Locate the cell with the specified text and output its [X, Y] center coordinate. 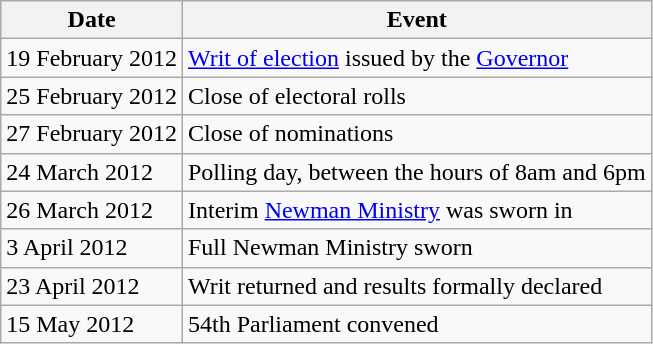
3 April 2012 [92, 248]
Writ of election issued by the Governor [416, 58]
Date [92, 20]
54th Parliament convened [416, 324]
15 May 2012 [92, 324]
Polling day, between the hours of 8am and 6pm [416, 172]
23 April 2012 [92, 286]
27 February 2012 [92, 134]
24 March 2012 [92, 172]
25 February 2012 [92, 96]
26 March 2012 [92, 210]
Writ returned and results formally declared [416, 286]
Close of electoral rolls [416, 96]
Interim Newman Ministry was sworn in [416, 210]
Close of nominations [416, 134]
Full Newman Ministry sworn [416, 248]
19 February 2012 [92, 58]
Event [416, 20]
